Extract the [X, Y] coordinate from the center of the cell holding the provided text.  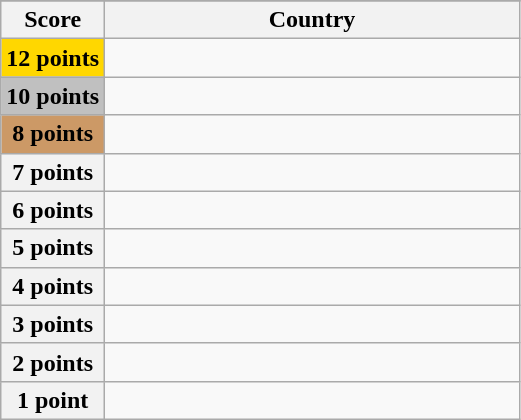
1 point [53, 400]
5 points [53, 248]
7 points [53, 172]
6 points [53, 210]
3 points [53, 324]
Country [312, 20]
8 points [53, 134]
12 points [53, 58]
2 points [53, 362]
4 points [53, 286]
Score [53, 20]
10 points [53, 96]
